Scan for the cell matching the given text and deliver its [X, Y] coordinate at center. 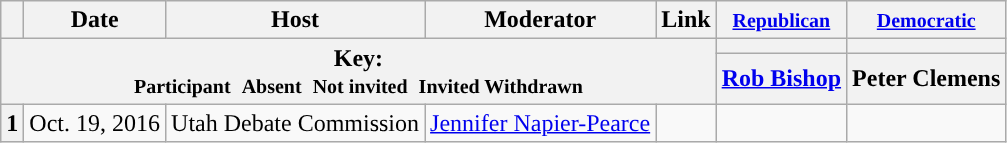
Democratic [926, 20]
1 [12, 123]
Date [95, 20]
Jennifer Napier-Pearce [540, 123]
Utah Debate Commission [296, 123]
Host [296, 20]
Republican [781, 20]
Oct. 19, 2016 [95, 123]
Peter Clemens [926, 78]
Key: Participant Absent Not invited Invited Withdrawn [358, 72]
Moderator [540, 20]
Rob Bishop [781, 78]
Link [686, 20]
